Capture the cell that displays the provided text and extract its [X, Y] central coordinate. 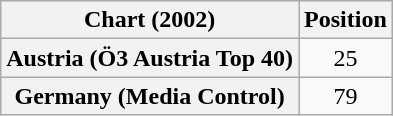
Position [346, 20]
25 [346, 58]
Chart (2002) [150, 20]
79 [346, 96]
Austria (Ö3 Austria Top 40) [150, 58]
Germany (Media Control) [150, 96]
